Determine the [X, Y] coordinate at the center of the cell enclosing the given text.  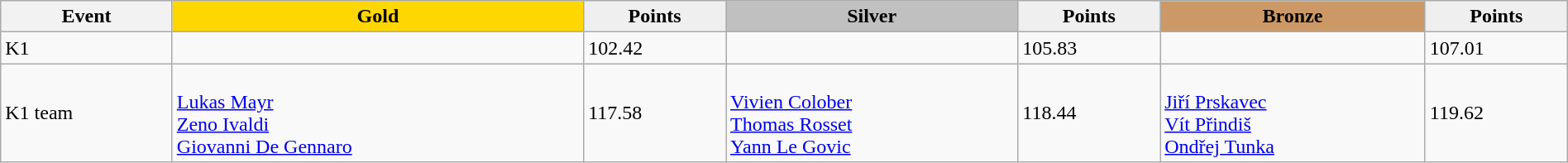
Jiří PrskavecVít PřindišOndřej Tunka [1293, 113]
Event [87, 17]
Bronze [1293, 17]
118.44 [1089, 113]
107.01 [1496, 48]
K1 [87, 48]
102.42 [655, 48]
K1 team [87, 113]
Vivien ColoberThomas RossetYann Le Govic [872, 113]
117.58 [655, 113]
Lukas MayrZeno IvaldiGiovanni De Gennaro [377, 113]
119.62 [1496, 113]
105.83 [1089, 48]
Silver [872, 17]
Gold [377, 17]
